Determine the [X, Y] coordinate at the center of the cell enclosing the given text.  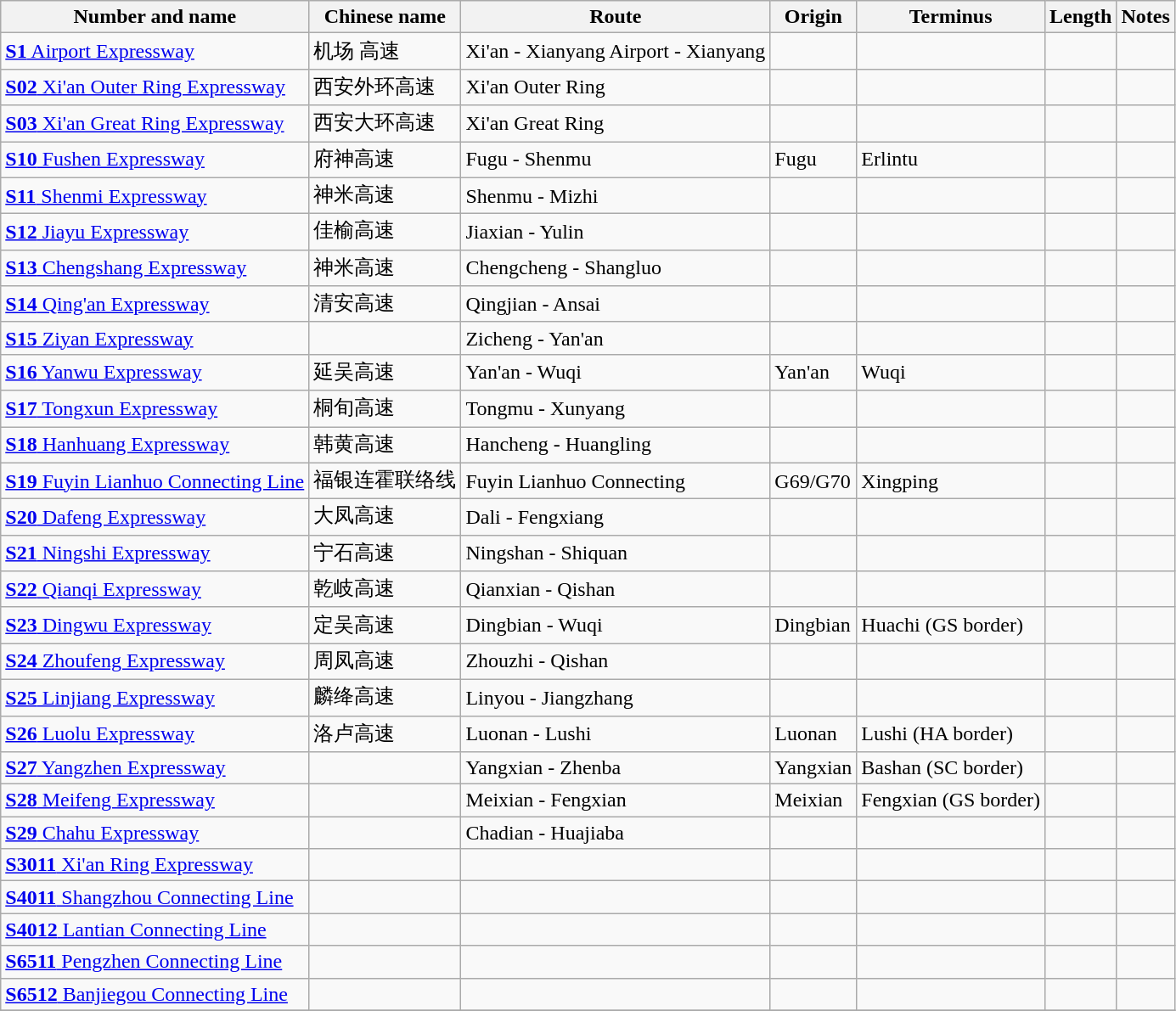
西安外环高速 [385, 87]
S03 Xi'an Great Ring Expressway [155, 124]
S6511 Pengzhen Connecting Line [155, 962]
Lushi (HA border) [951, 733]
Dingbian - Wuqi [616, 625]
Dingbian [813, 625]
Qianxian - Qishan [616, 589]
韩黄高速 [385, 445]
Length [1080, 17]
Shenmu - Mizhi [616, 195]
府神高速 [385, 160]
S14 Qing'an Expressway [155, 304]
S6512 Banjiegou Connecting Line [155, 994]
Notes [1145, 17]
西安大环高速 [385, 124]
麟绛高速 [385, 698]
Chadian - Huajiaba [616, 833]
Ningshan - Shiquan [616, 553]
桐旬高速 [385, 409]
机场 高速 [385, 51]
S1 Airport Expressway [155, 51]
S18 Hanhuang Expressway [155, 445]
Chinese name [385, 17]
S21 Ningshi Expressway [155, 553]
Yan'an [813, 372]
S10 Fushen Expressway [155, 160]
S4012 Lantian Connecting Line [155, 930]
S25 Linjiang Expressway [155, 698]
Fugu - Shenmu [616, 160]
洛卢高速 [385, 733]
Yangxian [813, 768]
S20 Dafeng Expressway [155, 518]
S27 Yangzhen Expressway [155, 768]
Dali - Fengxiang [616, 518]
福银连霍联络线 [385, 480]
延吴高速 [385, 372]
Number and name [155, 17]
Bashan (SC border) [951, 768]
Xi'an Great Ring [616, 124]
宁石高速 [385, 553]
Meixian [813, 800]
Zicheng - Yan'an [616, 338]
S13 Chengshang Expressway [155, 268]
Origin [813, 17]
Meixian - Fengxian [616, 800]
Xingping [951, 480]
Luonan [813, 733]
乾岐高速 [385, 589]
Xi'an - Xianyang Airport - Xianyang [616, 51]
S26 Luolu Expressway [155, 733]
S11 Shenmi Expressway [155, 195]
Yan'an - Wuqi [616, 372]
Qingjian - Ansai [616, 304]
Luonan - Lushi [616, 733]
Jiaxian - Yulin [616, 233]
Hancheng - Huangling [616, 445]
Tongmu - Xunyang [616, 409]
S29 Chahu Expressway [155, 833]
G69/G70 [813, 480]
S4011 Shangzhou Connecting Line [155, 897]
佳榆高速 [385, 233]
S19 Fuyin Lianhuo Connecting Line [155, 480]
Linyou - Jiangzhang [616, 698]
S15 Ziyan Expressway [155, 338]
Huachi (GS border) [951, 625]
Xi'an Outer Ring [616, 87]
Fuyin Lianhuo Connecting [616, 480]
Erlintu [951, 160]
S3011 Xi'an Ring Expressway [155, 865]
S02 Xi'an Outer Ring Expressway [155, 87]
大凤高速 [385, 518]
S16 Yanwu Expressway [155, 372]
S22 Qianqi Expressway [155, 589]
S24 Zhoufeng Expressway [155, 662]
S17 Tongxun Expressway [155, 409]
Wuqi [951, 372]
Chengcheng - Shangluo [616, 268]
Fengxian (GS border) [951, 800]
定吴高速 [385, 625]
S12 Jiayu Expressway [155, 233]
Zhouzhi - Qishan [616, 662]
Route [616, 17]
周凤高速 [385, 662]
Fugu [813, 160]
S28 Meifeng Expressway [155, 800]
Terminus [951, 17]
Yangxian - Zhenba [616, 768]
清安高速 [385, 304]
S23 Dingwu Expressway [155, 625]
